Pinpoint the cell where the given text exists, returning its (X, Y) midpoint coordinate. 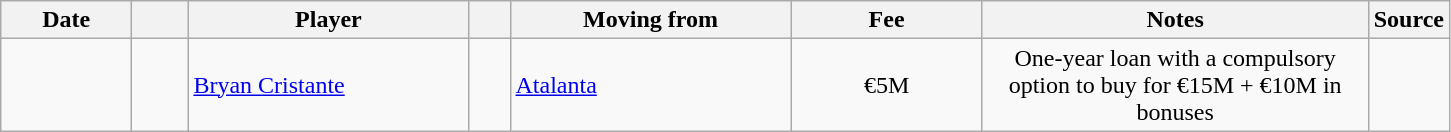
Moving from (650, 20)
Date (66, 20)
One-year loan with a compulsory option to buy for €15M + €10M in bonuses (1175, 85)
Source (1408, 20)
Player (328, 20)
Bryan Cristante (328, 85)
Atalanta (650, 85)
€5M (886, 85)
Fee (886, 20)
Notes (1175, 20)
